Capture the cell that displays the provided text and extract its (X, Y) central coordinate. 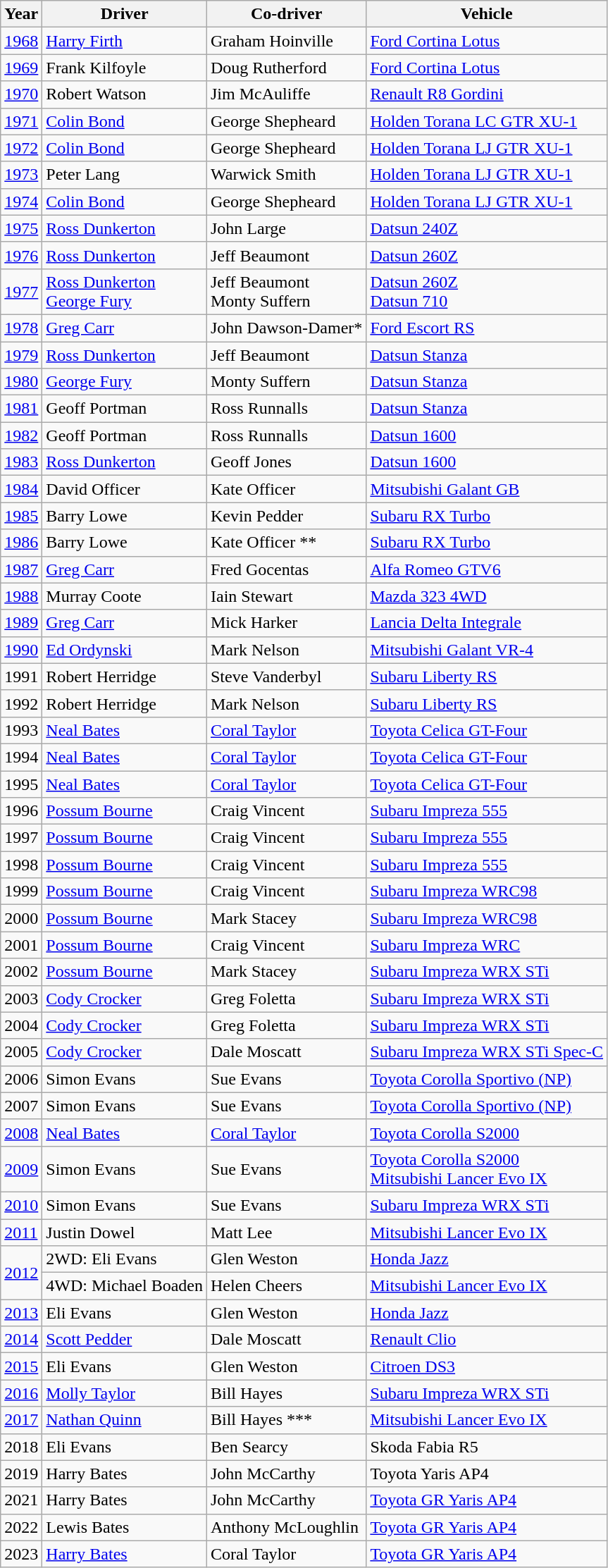
Frank Kilfoyle (125, 68)
1986 (21, 543)
Doug Rutherford (286, 68)
1975 (21, 228)
Murray Coote (125, 596)
2WD: Eli Evans (125, 1259)
Mitsubishi Galant GB (487, 489)
Jeff Beaumont Monty Suffern (286, 292)
Lancia Delta Integrale (487, 623)
1981 (21, 409)
1996 (21, 811)
Renault Clio (487, 1340)
Ross Dunkerton George Fury (125, 292)
Datsun 260Z Datsun 710 (487, 292)
2002 (21, 972)
1999 (21, 891)
Datsun 260Z (487, 255)
Jim McAuliffe (286, 94)
2012 (21, 1273)
Toyota Corolla S2000 Mitsubishi Lancer Evo IX (487, 1168)
1989 (21, 623)
2019 (21, 1474)
2004 (21, 1025)
2021 (21, 1500)
2023 (21, 1554)
1973 (21, 175)
1985 (21, 516)
2014 (21, 1340)
Robert Watson (125, 94)
Steve Vanderbyl (286, 677)
Peter Lang (125, 175)
1997 (21, 838)
2000 (21, 918)
Ed Ordynski (125, 650)
1990 (21, 650)
Citroen DS3 (487, 1366)
Subaru Impreza WRC (487, 945)
1977 (21, 292)
Fred Gocentas (286, 569)
Helen Cheers (286, 1286)
1998 (21, 865)
1969 (21, 68)
Datsun 240Z (487, 228)
David Officer (125, 489)
1972 (21, 148)
Justin Dowel (125, 1233)
2007 (21, 1106)
Iain Stewart (286, 596)
Mick Harker (286, 623)
Ben Searcy (286, 1447)
Nathan Quinn (125, 1420)
Renault R8 Gordini (487, 94)
John Large (286, 228)
Graham Hoinville (286, 41)
Kevin Pedder (286, 516)
1968 (21, 41)
1982 (21, 436)
2003 (21, 999)
1979 (21, 354)
1970 (21, 94)
2008 (21, 1132)
Kate Officer ** (286, 543)
1994 (21, 757)
Bill Hayes *** (286, 1420)
Molly Taylor (125, 1393)
1983 (21, 462)
Co-driver (286, 14)
Mitsubishi Galant VR-4 (487, 650)
Harry Firth (125, 41)
Kate Officer (286, 489)
1980 (21, 382)
Warwick Smith (286, 175)
Toyota Corolla S2000 (487, 1132)
Scott Pedder (125, 1340)
2011 (21, 1233)
2005 (21, 1052)
2001 (21, 945)
John Dawson-Damer* (286, 328)
2016 (21, 1393)
Bill Hayes (286, 1393)
4WD: Michael Boaden (125, 1286)
1991 (21, 677)
1984 (21, 489)
2015 (21, 1366)
2013 (21, 1313)
1992 (21, 703)
Anthony McLoughlin (286, 1527)
Ford Escort RS (487, 328)
Skoda Fabia R5 (487, 1447)
Lewis Bates (125, 1527)
Holden Torana LC GTR XU-1 (487, 121)
2006 (21, 1079)
Driver (125, 14)
George Fury (125, 382)
2022 (21, 1527)
1987 (21, 569)
Year (21, 14)
1976 (21, 255)
Alfa Romeo GTV6 (487, 569)
1988 (21, 596)
Matt Lee (286, 1233)
1993 (21, 730)
1978 (21, 328)
1974 (21, 202)
2018 (21, 1447)
2009 (21, 1168)
Vehicle (487, 14)
Geoff Jones (286, 462)
2010 (21, 1205)
Subaru Impreza WRX STi Spec-C (487, 1052)
1995 (21, 784)
Monty Suffern (286, 382)
2017 (21, 1420)
Mazda 323 4WD (487, 596)
1971 (21, 121)
Toyota Yaris AP4 (487, 1474)
